Pinpoint the cell where the given text exists, returning its (x, y) midpoint coordinate. 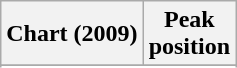
Peak position (189, 34)
Chart (2009) (72, 34)
